Extract the (X, Y) coordinate from the center of the cell holding the provided text.  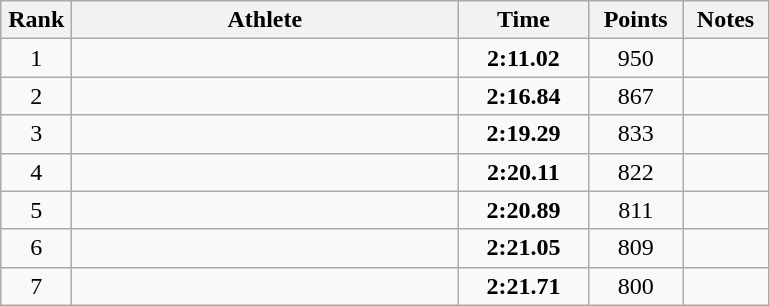
2:21.71 (524, 286)
2:20.11 (524, 172)
6 (36, 248)
2:20.89 (524, 210)
2:11.02 (524, 58)
7 (36, 286)
833 (636, 134)
Notes (725, 20)
2:21.05 (524, 248)
2 (36, 96)
4 (36, 172)
Points (636, 20)
800 (636, 286)
822 (636, 172)
Time (524, 20)
2:19.29 (524, 134)
2:16.84 (524, 96)
Rank (36, 20)
5 (36, 210)
3 (36, 134)
811 (636, 210)
Athlete (265, 20)
950 (636, 58)
1 (36, 58)
809 (636, 248)
867 (636, 96)
